Find where the given text appears and provide that cell's center as (X, Y) coordinate. 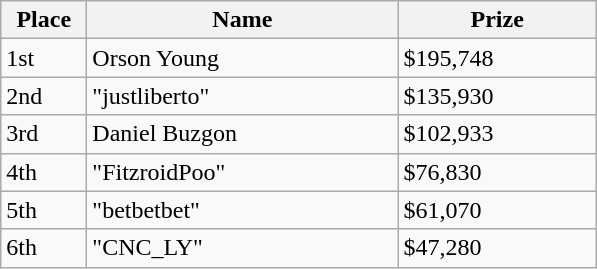
2nd (44, 96)
$47,280 (498, 248)
Name (242, 20)
Place (44, 20)
$102,933 (498, 134)
"FitzroidPoo" (242, 172)
"justliberto" (242, 96)
5th (44, 210)
6th (44, 248)
Prize (498, 20)
3rd (44, 134)
$135,930 (498, 96)
1st (44, 58)
Orson Young (242, 58)
$195,748 (498, 58)
$61,070 (498, 210)
"CNC_LY" (242, 248)
4th (44, 172)
Daniel Buzgon (242, 134)
"betbetbet" (242, 210)
$76,830 (498, 172)
